Search for the cell housing the specified text and yield its (X, Y) center coordinate. 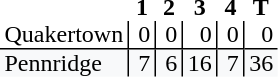
36 (261, 63)
Quakertown (64, 35)
6 (168, 63)
Pennridge (64, 63)
16 (199, 63)
